Return the (x, y) coordinate for the center point of the cell that contains the specified text.  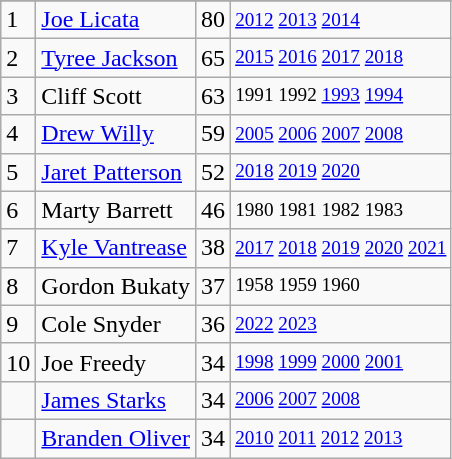
Drew Willy (116, 134)
8 (18, 286)
2010 2011 2012 2013 (341, 438)
1991 1992 1993 1994 (341, 96)
9 (18, 324)
2006 2007 2008 (341, 400)
5 (18, 172)
Cole Snyder (116, 324)
4 (18, 134)
1958 1959 1960 (341, 286)
2017 2018 2019 2020 2021 (341, 248)
59 (214, 134)
1 (18, 20)
2005 2006 2007 2008 (341, 134)
Joe Freedy (116, 362)
3 (18, 96)
65 (214, 58)
Tyree Jackson (116, 58)
1980 1981 1982 1983 (341, 210)
36 (214, 324)
Branden Oliver (116, 438)
37 (214, 286)
2015 2016 2017 2018 (341, 58)
2022 2023 (341, 324)
Cliff Scott (116, 96)
10 (18, 362)
7 (18, 248)
63 (214, 96)
6 (18, 210)
2012 2013 2014 (341, 20)
38 (214, 248)
Marty Barrett (116, 210)
Joe Licata (116, 20)
Kyle Vantrease (116, 248)
Jaret Patterson (116, 172)
Gordon Bukaty (116, 286)
James Starks (116, 400)
46 (214, 210)
2018 2019 2020 (341, 172)
2 (18, 58)
1998 1999 2000 2001 (341, 362)
52 (214, 172)
80 (214, 20)
